From the cell containing the given text, extract its center point as (x, y) coordinate. 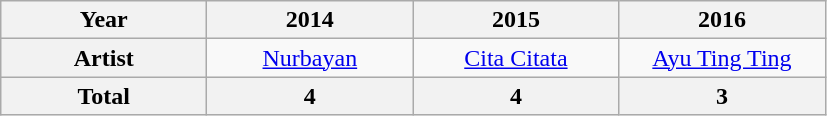
Year (104, 20)
Cita Citata (516, 58)
2014 (310, 20)
2016 (722, 20)
Total (104, 96)
Ayu Ting Ting (722, 58)
Nurbayan (310, 58)
Artist (104, 58)
3 (722, 96)
2015 (516, 20)
